From the cell containing the given text, extract its center point as (x, y) coordinate. 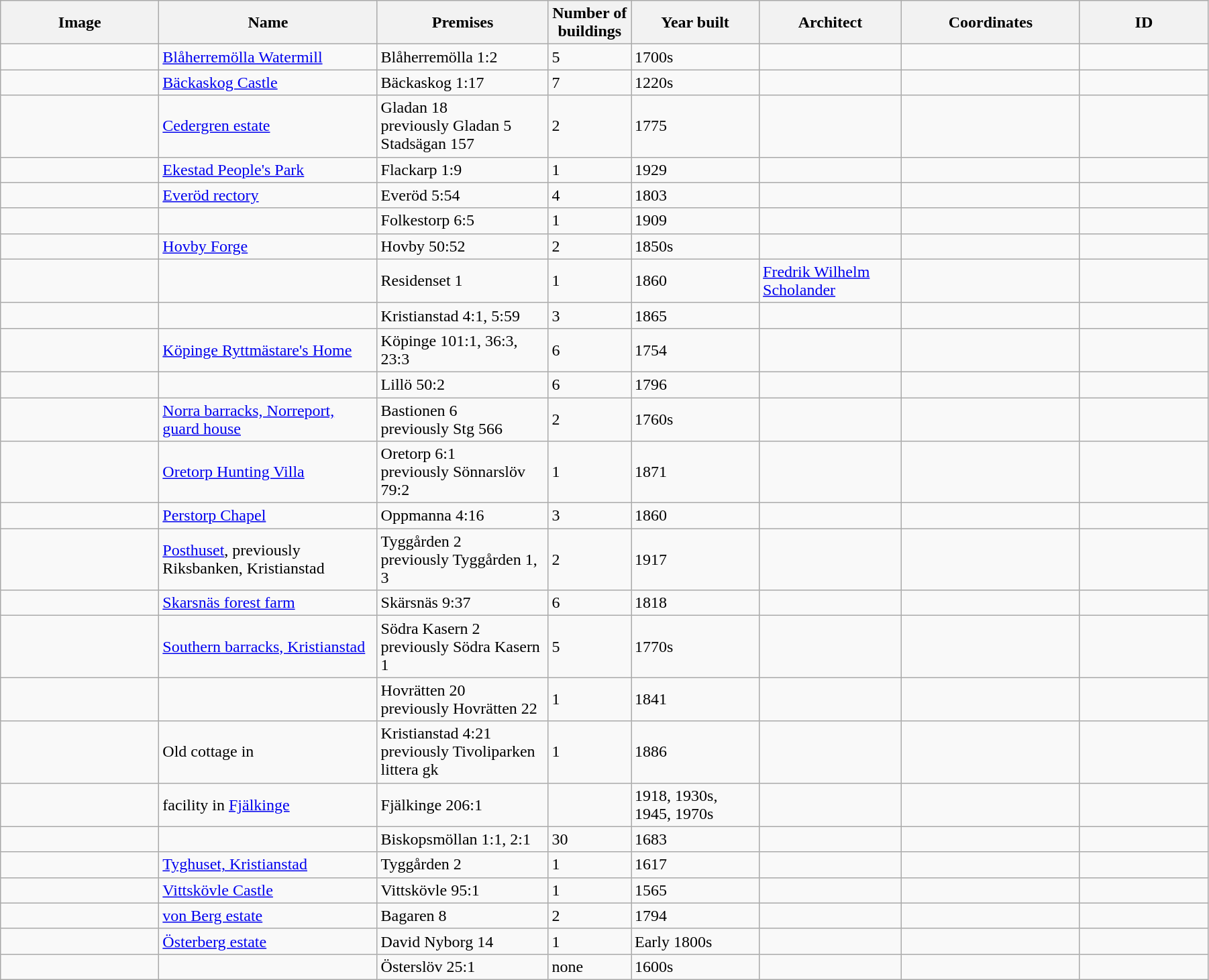
Bäckaskog 1:17 (463, 83)
Everöd 5:54 (463, 195)
1865 (695, 315)
1760s (695, 419)
Residenset 1 (463, 280)
Österberg estate (268, 941)
Everöd rectory (268, 195)
1220s (695, 83)
Number ofbuildings (590, 23)
Blåherremölla 1:2 (463, 57)
Name (268, 23)
1754 (695, 350)
Hovrätten 20previously Hovrätten 22 (463, 699)
Bagaren 8 (463, 916)
1770s (695, 647)
1700s (695, 57)
1794 (695, 916)
1617 (695, 865)
1818 (695, 603)
1841 (695, 699)
Premises (463, 23)
1803 (695, 195)
1929 (695, 170)
Vittskövle Castle (268, 890)
Köpinge 101:1, 36:3, 23:3 (463, 350)
Architect (831, 23)
Österslöv 25:1 (463, 967)
7 (590, 83)
Flackarp 1:9 (463, 170)
Fjälkinge 206:1 (463, 805)
Gladan 18previously Gladan 5Stadsägan 157 (463, 126)
4 (590, 195)
Southern barracks, Kristianstad (268, 647)
Biskopsmöllan 1:1, 2:1 (463, 839)
Year built (695, 23)
Fredrik Wilhelm Scholander (831, 280)
1796 (695, 384)
1683 (695, 839)
ID (1143, 23)
Kristianstad 4:1, 5:59 (463, 315)
von Berg estate (268, 916)
Norra barracks, Norreport, guard house (268, 419)
Perstorp Chapel (268, 516)
1909 (695, 221)
Skarsnäs forest farm (268, 603)
Vittskövle 95:1 (463, 890)
Cedergren estate (268, 126)
1917 (695, 559)
Tyggården 2previously Tyggården 1, 3 (463, 559)
Tyggården 2 (463, 865)
1850s (695, 246)
Image (80, 23)
1918, 1930s, 1945, 1970s (695, 805)
Bäckaskog Castle (268, 83)
Oretorp 6:1previously Sönnarslöv 79:2 (463, 472)
1600s (695, 967)
Coordinates (990, 23)
Old cottage in (268, 752)
Blåherremölla Watermill (268, 57)
1775 (695, 126)
Posthuset, previously Riksbanken, Kristianstad (268, 559)
1886 (695, 752)
Kristianstad 4:21previously Tivoliparken littera gk (463, 752)
Södra Kasern 2previously Södra Kasern 1 (463, 647)
facility in Fjälkinge (268, 805)
1871 (695, 472)
Lillö 50:2 (463, 384)
David Nyborg 14 (463, 941)
1565 (695, 890)
30 (590, 839)
Folkestorp 6:5 (463, 221)
Bastionen 6previously Stg 566 (463, 419)
none (590, 967)
Hovby 50:52 (463, 246)
Tyghuset, Kristianstad (268, 865)
Oppmanna 4:16 (463, 516)
Ekestad People's Park (268, 170)
Early 1800s (695, 941)
Skärsnäs 9:37 (463, 603)
Oretorp Hunting Villa (268, 472)
Köpinge Ryttmästare's Home (268, 350)
Hovby Forge (268, 246)
